Scan for the cell matching the given text and deliver its [x, y] coordinate at center. 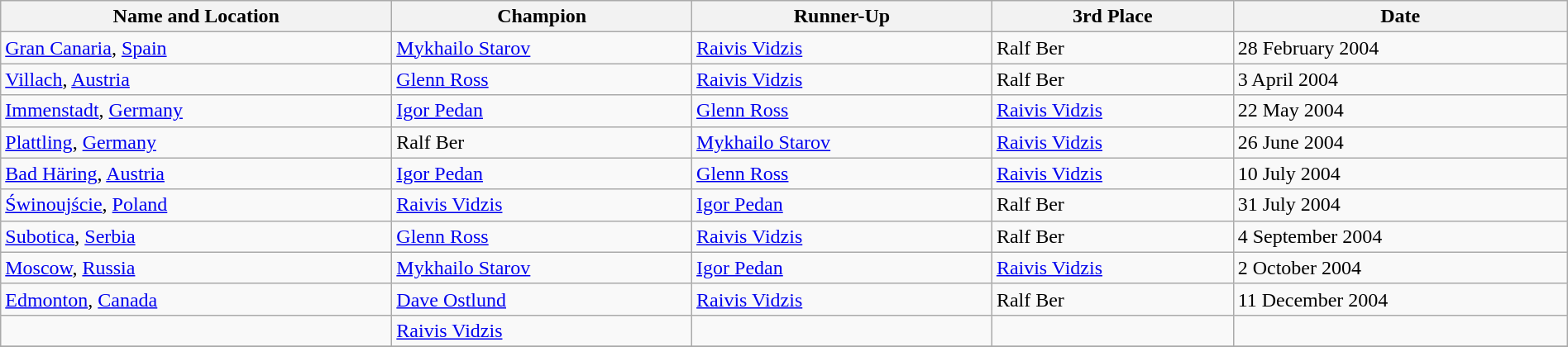
Runner-Up [842, 17]
2 October 2004 [1400, 268]
26 June 2004 [1400, 142]
31 July 2004 [1400, 205]
Plattling, Germany [197, 142]
Edmonton, Canada [197, 299]
3rd Place [1112, 17]
Date [1400, 17]
11 December 2004 [1400, 299]
3 April 2004 [1400, 79]
Świnoujście, Poland [197, 205]
28 February 2004 [1400, 48]
Immenstadt, Germany [197, 111]
Moscow, Russia [197, 268]
Bad Häring, Austria [197, 173]
10 July 2004 [1400, 173]
Dave Ostlund [543, 299]
Champion [543, 17]
Villach, Austria [197, 79]
22 May 2004 [1400, 111]
Subotica, Serbia [197, 236]
4 September 2004 [1400, 236]
Name and Location [197, 17]
Gran Canaria, Spain [197, 48]
